Find where the given text appears and provide that cell's center as (X, Y) coordinate. 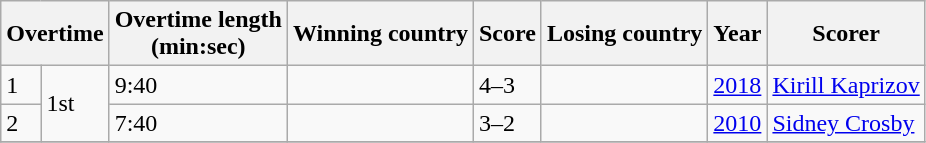
2010 (738, 123)
Scorer (846, 34)
Score (507, 34)
2 (21, 123)
Sidney Crosby (846, 123)
Kirill Kaprizov (846, 85)
Overtime length(min:sec) (198, 34)
Year (738, 34)
Winning country (380, 34)
1st (75, 104)
Losing country (624, 34)
7:40 (198, 123)
2018 (738, 85)
9:40 (198, 85)
3–2 (507, 123)
4–3 (507, 85)
Overtime (55, 34)
1 (21, 85)
